Provide the (x, y) coordinate of the cell's center where the given text is located.  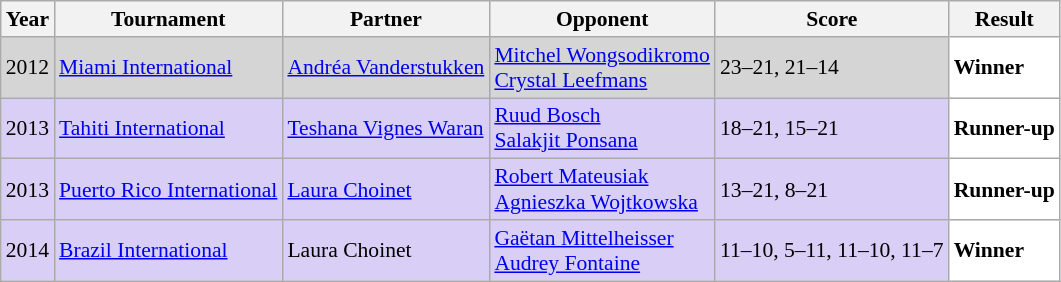
Tahiti International (168, 128)
Miami International (168, 68)
18–21, 15–21 (832, 128)
Partner (386, 19)
Mitchel Wongsodikromo Crystal Leefmans (602, 68)
11–10, 5–11, 11–10, 11–7 (832, 250)
Score (832, 19)
Result (1004, 19)
23–21, 21–14 (832, 68)
Tournament (168, 19)
Puerto Rico International (168, 190)
Brazil International (168, 250)
Ruud Bosch Salakjit Ponsana (602, 128)
Robert Mateusiak Agnieszka Wojtkowska (602, 190)
Gaëtan Mittelheisser Audrey Fontaine (602, 250)
Year (28, 19)
13–21, 8–21 (832, 190)
Andréa Vanderstukken (386, 68)
Opponent (602, 19)
Teshana Vignes Waran (386, 128)
2012 (28, 68)
2014 (28, 250)
